Determine the [x, y] coordinate at the center of the cell enclosing the given text.  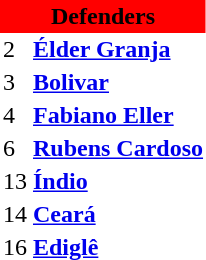
2 [15, 50]
Ceará [118, 214]
Fabiano Eller [118, 116]
14 [15, 214]
4 [15, 116]
Rubens Cardoso [118, 148]
Bolivar [118, 82]
Índio [118, 182]
Defenders [103, 16]
3 [15, 82]
13 [15, 182]
6 [15, 148]
Élder Granja [118, 50]
